Capture the cell that displays the provided text and extract its [X, Y] central coordinate. 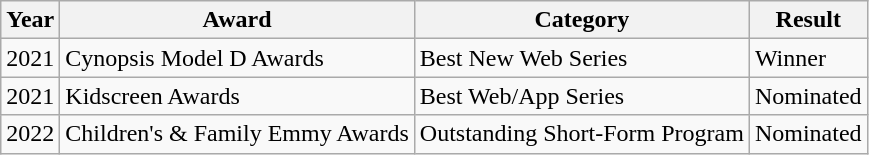
Winner [808, 58]
Category [582, 20]
Result [808, 20]
Cynopsis Model D Awards [238, 58]
Children's & Family Emmy Awards [238, 134]
Best Web/App Series [582, 96]
2022 [30, 134]
Outstanding Short-Form Program [582, 134]
Award [238, 20]
Kidscreen Awards [238, 96]
Best New Web Series [582, 58]
Year [30, 20]
